Return [x, y] of the center of cell containing provided text 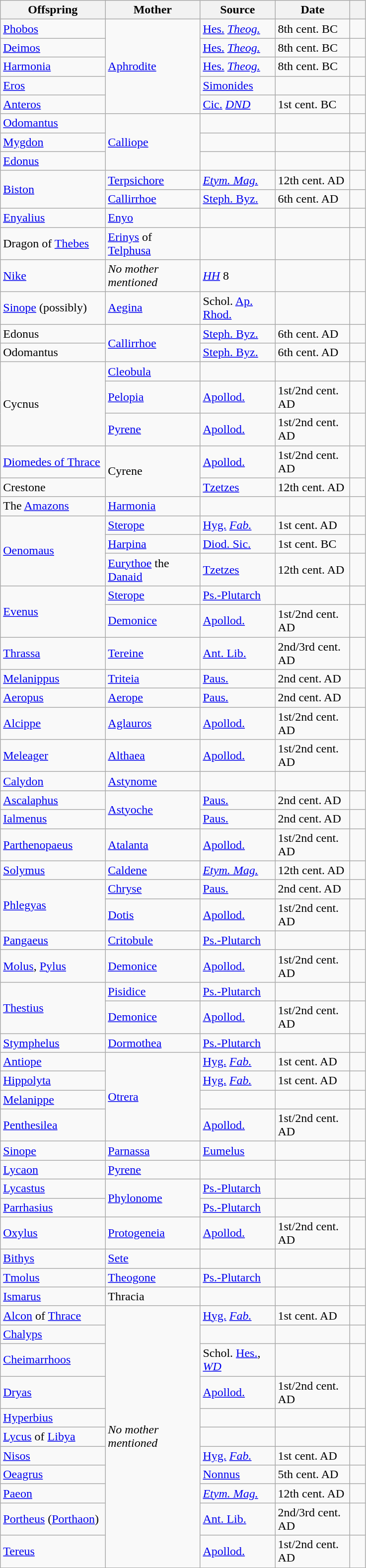
Hyperbius [53, 1418]
Penthesilea [53, 1125]
Nike [53, 276]
Cyrene [153, 471]
Lycastus [53, 1189]
Alcippe [53, 723]
Dotis [153, 915]
Antiope [53, 1062]
Parrhasius [53, 1207]
Thestius [53, 1007]
Chalyps [53, 1334]
Diod. Sic. [237, 544]
Aglauros [153, 723]
Hippolyta [53, 1081]
Pangaeus [53, 940]
Sete [153, 1259]
Otrera [153, 1097]
Tmolus [53, 1277]
Parthenopaeus [53, 844]
Aegina [153, 308]
Ialmenus [53, 819]
Phlegyas [53, 905]
Nisos [53, 1456]
Simonides [237, 85]
Cic. DND [237, 104]
Harpina [153, 544]
Tereine [153, 653]
Aeropus [53, 698]
Meleager [53, 756]
Enyo [153, 218]
Pelopia [153, 397]
Biston [53, 189]
Protogeneia [153, 1233]
Sinope [53, 1151]
Pisidice [153, 991]
Oeagrus [53, 1475]
Diomedes of Thrace [53, 462]
Alcon of Thrace [53, 1315]
Offspring [53, 10]
Theogone [153, 1277]
Crestone [53, 487]
Dragon of Thebes [53, 243]
Chryse [153, 889]
Eros [53, 85]
The Amazons [53, 506]
Aphrodite [153, 67]
Melanippus [53, 679]
Erinys of Telphusa [153, 243]
Thracia [153, 1296]
Oxylus [53, 1233]
Caldene [153, 870]
5th cent. AD [313, 1475]
Nonnus [237, 1475]
Stymphelus [53, 1043]
Cheimarrhoos [53, 1360]
Anteros [53, 104]
Lycaon [53, 1170]
Atalanta [153, 844]
Eumelus [237, 1151]
HH 8 [237, 276]
Thrassa [53, 653]
Mygdon [53, 142]
Althaea [153, 756]
Date [313, 10]
Aerope [153, 698]
Molus, Pylus [53, 966]
Schol. Hes., WD [237, 1360]
Lycus of Libya [53, 1437]
Calydon [53, 781]
Dormothea [153, 1043]
Dryas [53, 1392]
Triteia [153, 679]
Oenomaus [53, 550]
Parnassa [153, 1151]
Phobos [53, 29]
Portheus (Porthaon) [53, 1519]
Calliope [153, 142]
Schol. Ap. Rhod. [237, 308]
Deimos [53, 48]
Eurythoe the Danaid [153, 569]
Astynome [153, 781]
Mother [153, 10]
Terpsichore [153, 180]
Enyalius [53, 218]
Phylonome [153, 1198]
Evenus [53, 611]
Ismarus [53, 1296]
Bithys [53, 1259]
Solymus [53, 870]
Tereus [53, 1552]
Cycnus [53, 404]
Ascalaphus [53, 800]
Paeon [53, 1493]
Cleobula [153, 372]
Critobule [153, 940]
Astyoche [153, 810]
Sinope (possibly) [53, 308]
Melanippe [53, 1100]
Source [237, 10]
